Detect which cell encompasses the target text, then output its (X, Y) center coordinate. 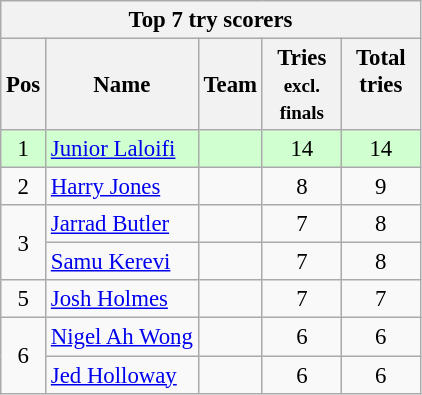
Name (122, 85)
Jed Holloway (122, 375)
Harry Jones (122, 187)
1 (24, 149)
Junior Laloifi (122, 149)
5 (24, 299)
3 (24, 242)
Triesexcl.finals (302, 85)
Team (230, 85)
9 (380, 187)
Jarrad Butler (122, 224)
Nigel Ah Wong (122, 337)
Samu Kerevi (122, 262)
Pos (24, 85)
2 (24, 187)
Josh Holmes (122, 299)
Totaltries (380, 85)
Top 7 try scorers (211, 20)
